Extract the [X, Y] coordinate from the center of the cell holding the provided text.  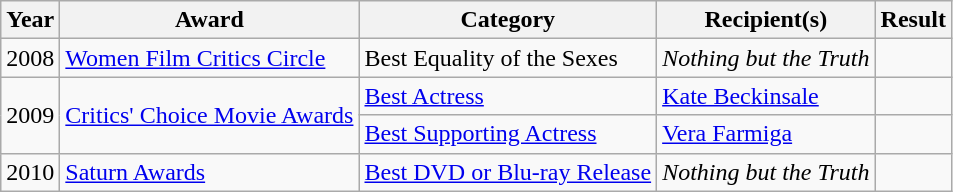
Category [508, 20]
Best Actress [508, 96]
Vera Farmiga [766, 134]
Award [210, 20]
2009 [30, 115]
Best DVD or Blu-ray Release [508, 172]
2010 [30, 172]
Year [30, 20]
Best Equality of the Sexes [508, 58]
Critics' Choice Movie Awards [210, 115]
Saturn Awards [210, 172]
Best Supporting Actress [508, 134]
Women Film Critics Circle [210, 58]
Kate Beckinsale [766, 96]
Result [913, 20]
2008 [30, 58]
Recipient(s) [766, 20]
